For the text-containing cell, return its midpoint in (X, Y) coordinate format. 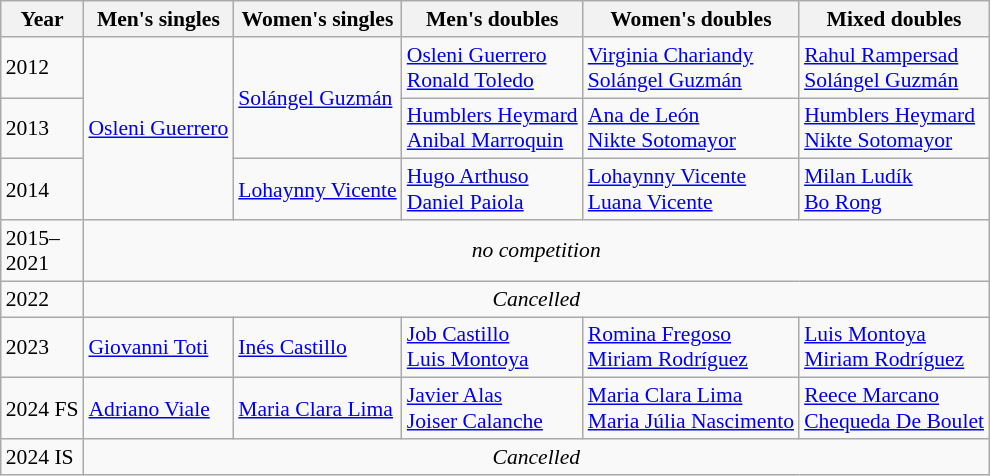
Job Castillo Luis Montoya (492, 348)
Women's doubles (691, 19)
Osleni Guerrero Ronald Toledo (492, 68)
2024 FS (42, 408)
Romina Fregoso Miriam Rodríguez (691, 348)
Men's singles (158, 19)
2012 (42, 68)
Maria Clara Lima Maria Júlia Nascimento (691, 408)
Humblers Heymard Nikte Sotomayor (894, 128)
Year (42, 19)
Women's singles (317, 19)
Javier Alas Joiser Calanche (492, 408)
Men's doubles (492, 19)
no competition (536, 250)
Inés Castillo (317, 348)
Ana de León Nikte Sotomayor (691, 128)
Maria Clara Lima (317, 408)
Humblers Heymard Anibal Marroquin (492, 128)
2023 (42, 348)
Solángel Guzmán (317, 98)
Giovanni Toti (158, 348)
Rahul Rampersad Solángel Guzmán (894, 68)
2022 (42, 299)
Osleni Guerrero (158, 128)
2024 IS (42, 457)
Hugo Arthuso Daniel Paiola (492, 190)
2013 (42, 128)
2014 (42, 190)
2015–2021 (42, 250)
Milan Ludík Bo Rong (894, 190)
Adriano Viale (158, 408)
Lohaynny Vicente (317, 190)
Luis Montoya Miriam Rodríguez (894, 348)
Lohaynny Vicente Luana Vicente (691, 190)
Virginia Chariandy Solángel Guzmán (691, 68)
Reece Marcano Chequeda De Boulet (894, 408)
Mixed doubles (894, 19)
